Provide the [x, y] coordinate of the cell's center where the given text is located.  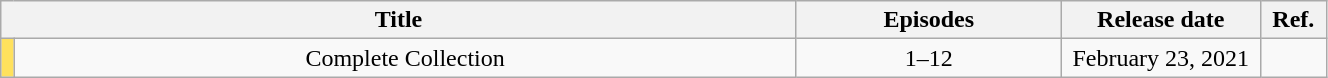
1–12 [928, 58]
Title [398, 20]
Complete Collection [405, 58]
Ref. [1293, 20]
February 23, 2021 [1160, 58]
Episodes [928, 20]
Release date [1160, 20]
